Provide the [X, Y] coordinate of the cell's center where the given text is located.  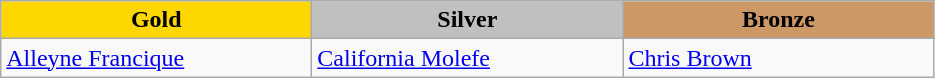
Chris Brown [778, 58]
Gold [156, 20]
Alleyne Francique [156, 58]
Bronze [778, 20]
Silver [468, 20]
California Molefe [468, 58]
